Output the [X, Y] coordinate of the center of the cell containing the given text.  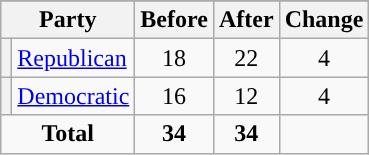
22 [246, 58]
Republican [74, 58]
Democratic [74, 96]
Party [68, 20]
Total [68, 134]
Change [324, 20]
16 [174, 96]
12 [246, 96]
Before [174, 20]
After [246, 20]
18 [174, 58]
